Search for the cell housing the specified text and yield its [x, y] center coordinate. 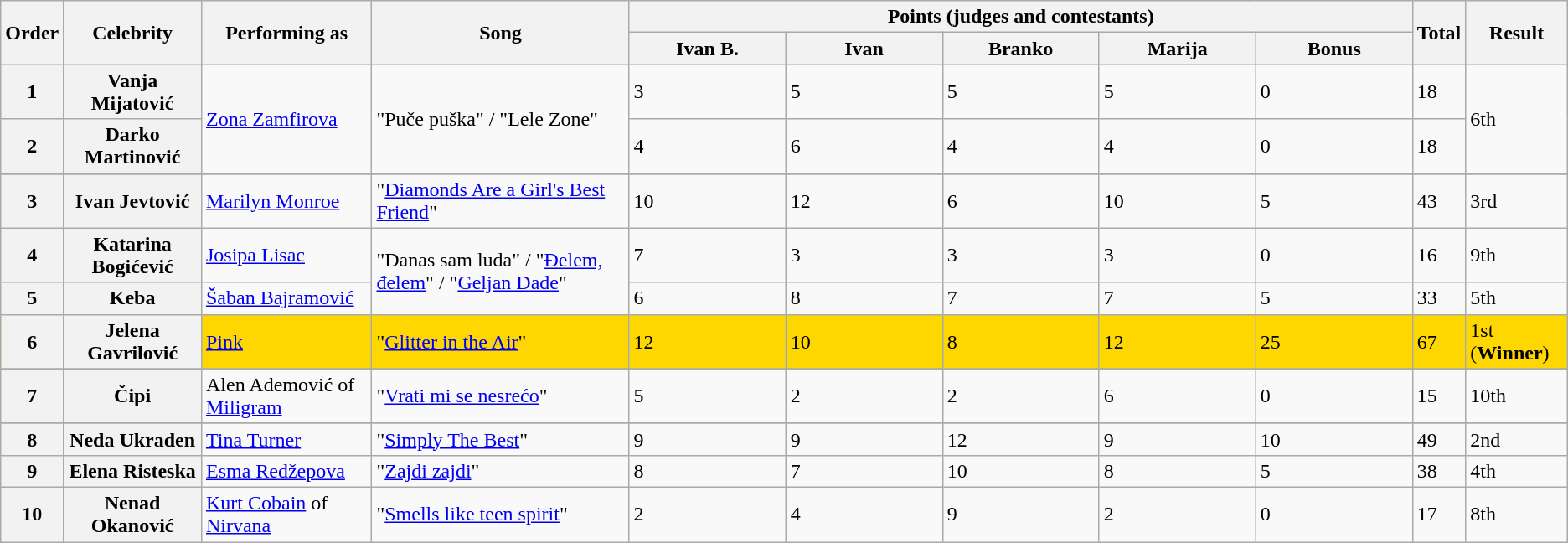
1 [32, 92]
Nenad Okanović [132, 515]
"Vrati mi se nesrećo" [501, 396]
2nd [1516, 439]
Keba [132, 298]
16 [1439, 255]
Bonus [1333, 49]
6th [1516, 119]
49 [1439, 439]
Order [32, 33]
Points (judges and contestants) [1020, 17]
Katarina Bogićević [132, 255]
Neda Ukraden [132, 439]
Result [1516, 33]
Celebrity [132, 33]
9th [1516, 255]
Branko [1020, 49]
Pink [286, 342]
Jelena Gavrilović [132, 342]
43 [1439, 201]
3rd [1516, 201]
25 [1333, 342]
"Glitter in the Air" [501, 342]
Darko Martinović [132, 146]
Šaban Bajramović [286, 298]
Vanja Mijatović [132, 92]
Total [1439, 33]
"Diamonds Are a Girl's Best Friend" [501, 201]
Performing as [286, 33]
1st (Winner) [1516, 342]
"Smells like teen spirit" [501, 515]
"Simply The Best" [501, 439]
4th [1516, 471]
Josipa Lisac [286, 255]
Marija [1178, 49]
Tina Turner [286, 439]
33 [1439, 298]
Kurt Cobain of Nirvana [286, 515]
38 [1439, 471]
Song [501, 33]
Ivan [864, 49]
67 [1439, 342]
Elena Risteska [132, 471]
Marilyn Monroe [286, 201]
Esma Redžepova [286, 471]
17 [1439, 515]
8th [1516, 515]
"Danas sam luda" / "Đelem, đelem" / "Geljan Dade" [501, 271]
5th [1516, 298]
15 [1439, 396]
Čipi [132, 396]
Zona Zamfirova [286, 119]
"Puče puška" / "Lele Zone" [501, 119]
"Zajdi zajdi" [501, 471]
Ivan B. [707, 49]
10th [1516, 396]
Ivan Jevtović [132, 201]
Alen Ademović of Miligram [286, 396]
